Search for the cell housing the specified text and yield its [x, y] center coordinate. 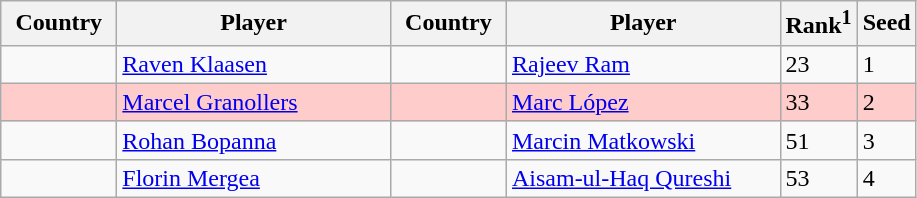
51 [818, 140]
3 [886, 140]
Florin Mergea [254, 178]
2 [886, 102]
Raven Klaasen [254, 64]
Rajeev Ram [643, 64]
53 [818, 178]
4 [886, 178]
33 [818, 102]
Marcel Granollers [254, 102]
Seed [886, 24]
Rank1 [818, 24]
1 [886, 64]
Marc López [643, 102]
Marcin Matkowski [643, 140]
Rohan Bopanna [254, 140]
Aisam-ul-Haq Qureshi [643, 178]
23 [818, 64]
